Scan for the cell matching the given text and deliver its (x, y) coordinate at center. 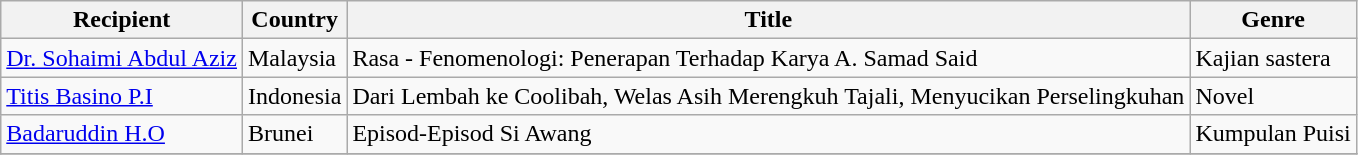
Brunei (294, 134)
Rasa - Fenomenologi: Penerapan Terhadap Karya A. Samad Said (768, 58)
Titis Basino P.I (122, 96)
Title (768, 20)
Genre (1273, 20)
Kajian sastera (1273, 58)
Dr. Sohaimi Abdul Aziz (122, 58)
Dari Lembah ke Coolibah, Welas Asih Merengkuh Tajali, Menyucikan Perselingkuhan (768, 96)
Malaysia (294, 58)
Recipient (122, 20)
Country (294, 20)
Badaruddin H.O (122, 134)
Episod-Episod Si Awang (768, 134)
Indonesia (294, 96)
Novel (1273, 96)
Kumpulan Puisi (1273, 134)
